Output the [x, y] coordinate of the center of the cell containing the given text.  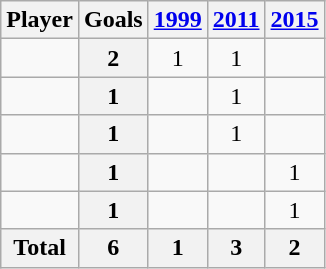
2011 [236, 20]
Player [40, 20]
2015 [294, 20]
1999 [178, 20]
3 [236, 248]
Total [40, 248]
Goals [113, 20]
6 [113, 248]
